Return (X, Y) of the center of cell containing provided text 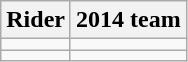
Rider (36, 20)
2014 team (128, 20)
